Search for the cell housing the specified text and yield its (X, Y) center coordinate. 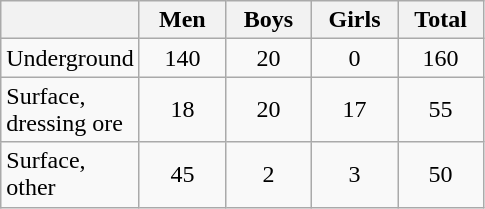
Underground (70, 58)
55 (441, 110)
Surface, dressing ore (70, 110)
Surface, other (70, 174)
0 (354, 58)
Men (182, 20)
2 (268, 174)
Total (441, 20)
18 (182, 110)
140 (182, 58)
17 (354, 110)
Girls (354, 20)
50 (441, 174)
Boys (268, 20)
3 (354, 174)
160 (441, 58)
45 (182, 174)
